Pinpoint the cell where the given text exists, returning its [x, y] midpoint coordinate. 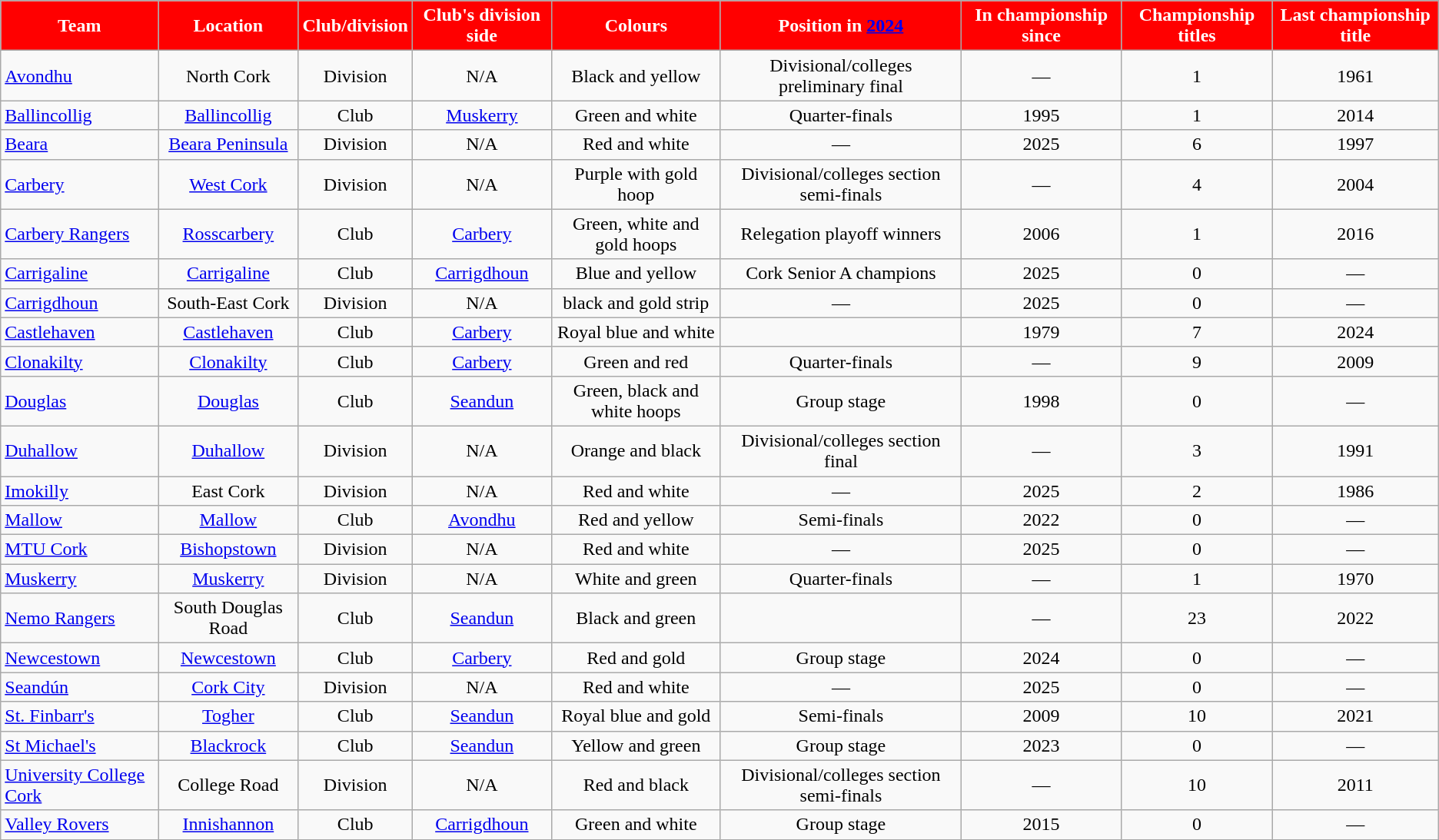
Green and red [636, 361]
MTU Cork [80, 549]
4 [1197, 184]
South Douglas Road [228, 618]
Innishannon [228, 825]
Last championship title [1355, 26]
2011 [1355, 785]
University College Cork [80, 785]
Location [228, 26]
1997 [1355, 144]
2 [1197, 491]
1970 [1355, 579]
7 [1197, 332]
Position in 2024 [841, 26]
1979 [1041, 332]
Nemo Rangers [80, 618]
South-East Cork [228, 303]
Blue and yellow [636, 274]
1998 [1041, 401]
Divisional/colleges section final [841, 450]
2016 [1355, 234]
Bishopstown [228, 549]
Yellow and green [636, 745]
St Michael's [80, 745]
1995 [1041, 115]
College Road [228, 785]
Red and yellow [636, 520]
23 [1197, 618]
black and gold strip [636, 303]
Red and gold [636, 658]
Orange and black [636, 450]
Carbery Rangers [80, 234]
Valley Rovers [80, 825]
Championship titles [1197, 26]
6 [1197, 144]
Cork City [228, 687]
Divisional/colleges preliminary final [841, 75]
Colours [636, 26]
1961 [1355, 75]
Cork Senior A champions [841, 274]
Purple with gold hoop [636, 184]
2006 [1041, 234]
Blackrock [228, 745]
Green, black and white hoops [636, 401]
Imokilly [80, 491]
Beara [80, 144]
St. Finbarr's [80, 716]
2004 [1355, 184]
East Cork [228, 491]
2023 [1041, 745]
Club's division side [481, 26]
Togher [228, 716]
1991 [1355, 450]
1986 [1355, 491]
2021 [1355, 716]
3 [1197, 450]
Seandún [80, 687]
West Cork [228, 184]
Beara Peninsula [228, 144]
2014 [1355, 115]
Rosscarbery [228, 234]
Royal blue and gold [636, 716]
Black and yellow [636, 75]
2015 [1041, 825]
North Cork [228, 75]
Relegation playoff winners [841, 234]
Club/division [355, 26]
Team [80, 26]
Royal blue and white [636, 332]
Red and black [636, 785]
Green, white and gold hoops [636, 234]
Black and green [636, 618]
In championship since [1041, 26]
White and green [636, 579]
9 [1197, 361]
